From the cell containing the given text, extract its center point as (x, y) coordinate. 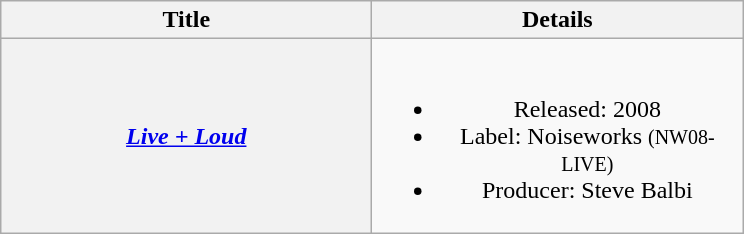
Live + Loud (186, 136)
Details (558, 20)
Title (186, 20)
Released: 2008Label: Noiseworks (NW08-LIVE)Producer: Steve Balbi (558, 136)
